Find where the given text appears and provide that cell's center as (x, y) coordinate. 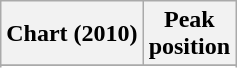
Peakposition (189, 34)
Chart (2010) (72, 34)
